Scan for the cell matching the given text and deliver its (x, y) coordinate at center. 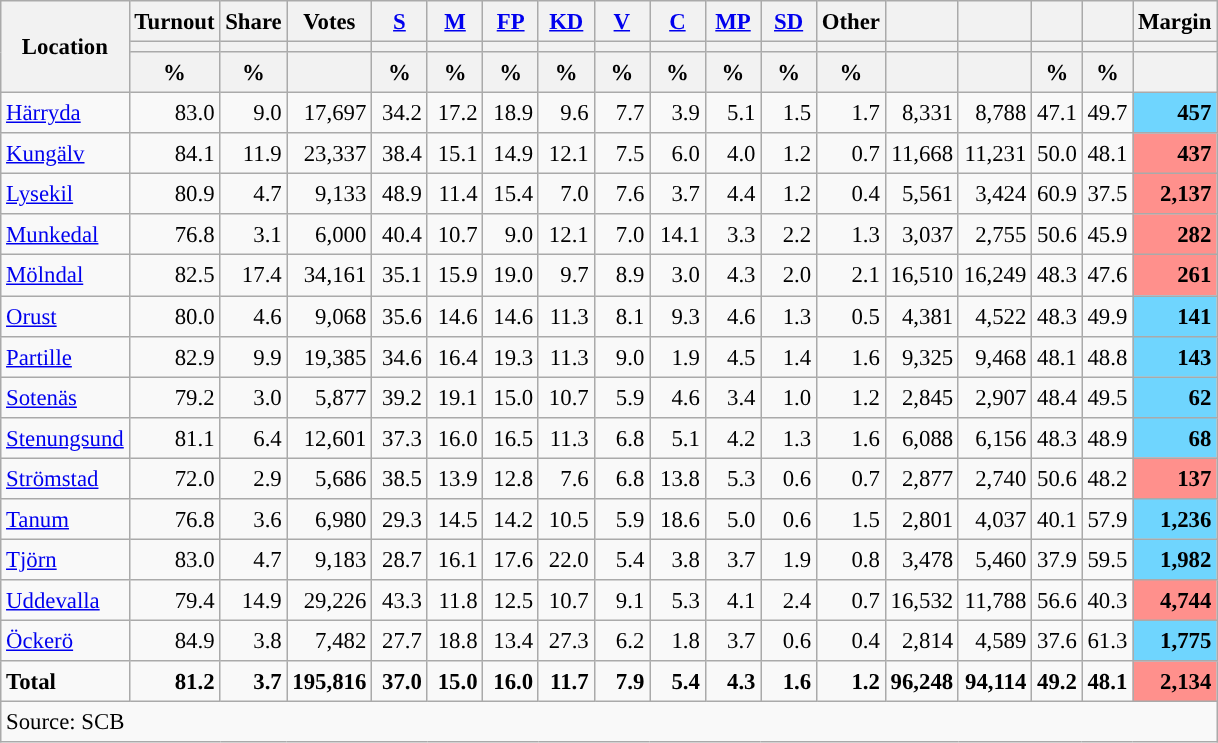
5.0 (733, 520)
2,740 (994, 478)
Öckerö (65, 640)
195,816 (330, 682)
7,482 (330, 640)
6,980 (330, 520)
16,532 (922, 600)
4,522 (994, 316)
9,133 (330, 194)
11,788 (994, 600)
9,325 (922, 356)
61.3 (1107, 640)
47.1 (1057, 114)
6.4 (254, 438)
Other (850, 22)
18.9 (511, 114)
3,478 (922, 560)
13.4 (511, 640)
39.2 (400, 398)
13.8 (678, 478)
457 (1175, 114)
6.2 (622, 640)
35.1 (400, 276)
Orust (65, 316)
Location (65, 47)
5,460 (994, 560)
Lysekil (65, 194)
2.2 (789, 234)
37.0 (400, 682)
16,510 (922, 276)
38.5 (400, 478)
2.1 (850, 276)
Härryda (65, 114)
38.4 (400, 154)
49.7 (1107, 114)
59.5 (1107, 560)
Tjörn (65, 560)
2.4 (789, 600)
8.1 (622, 316)
94,114 (994, 682)
47.6 (1107, 276)
Stenungsund (65, 438)
Uddevalla (65, 600)
1,775 (1175, 640)
Kungälv (65, 154)
19.3 (511, 356)
12.5 (511, 600)
79.2 (174, 398)
9.1 (622, 600)
79.4 (174, 600)
1.8 (678, 640)
16.1 (455, 560)
14.2 (511, 520)
27.3 (566, 640)
2.0 (789, 276)
17.2 (455, 114)
141 (1175, 316)
22.0 (566, 560)
17,697 (330, 114)
37.3 (400, 438)
40.4 (400, 234)
14.1 (678, 234)
4.1 (733, 600)
2,907 (994, 398)
2,755 (994, 234)
15.9 (455, 276)
15.1 (455, 154)
13.9 (455, 478)
3.1 (254, 234)
16.4 (455, 356)
3,037 (922, 234)
18.6 (678, 520)
8.9 (622, 276)
282 (1175, 234)
4.0 (733, 154)
57.9 (1107, 520)
50.0 (1057, 154)
0.5 (850, 316)
10.5 (566, 520)
7.5 (622, 154)
9.9 (254, 356)
9,468 (994, 356)
11,668 (922, 154)
SD (789, 22)
1.7 (850, 114)
37.5 (1107, 194)
62 (1175, 398)
2,801 (922, 520)
3.6 (254, 520)
28.7 (400, 560)
2.9 (254, 478)
48.8 (1107, 356)
34.2 (400, 114)
Mölndal (65, 276)
84.1 (174, 154)
M (455, 22)
Tanum (65, 520)
40.3 (1107, 600)
56.6 (1057, 600)
S (400, 22)
19.1 (455, 398)
84.9 (174, 640)
KD (566, 22)
3,424 (994, 194)
11,231 (994, 154)
Partille (65, 356)
143 (1175, 356)
Votes (330, 22)
1,982 (1175, 560)
9.7 (566, 276)
35.6 (400, 316)
49.9 (1107, 316)
48.2 (1107, 478)
1.0 (789, 398)
19.0 (511, 276)
2,134 (1175, 682)
Share (254, 22)
4.2 (733, 438)
4.5 (733, 356)
4,589 (994, 640)
FP (511, 22)
3.9 (678, 114)
11.7 (566, 682)
7.9 (622, 682)
11.8 (455, 600)
37.6 (1057, 640)
37.9 (1057, 560)
49.2 (1057, 682)
23,337 (330, 154)
34.6 (400, 356)
2,877 (922, 478)
6,156 (994, 438)
Sotenäs (65, 398)
Margin (1175, 22)
80.0 (174, 316)
19,385 (330, 356)
17.6 (511, 560)
0.8 (850, 560)
49.5 (1107, 398)
4,037 (994, 520)
34,161 (330, 276)
29.3 (400, 520)
5,686 (330, 478)
5,877 (330, 398)
V (622, 22)
9,183 (330, 560)
2,137 (1175, 194)
Turnout (174, 22)
45.9 (1107, 234)
9.3 (678, 316)
27.7 (400, 640)
4,744 (1175, 600)
6.0 (678, 154)
MP (733, 22)
3.4 (733, 398)
Munkedal (65, 234)
17.4 (254, 276)
1.4 (789, 356)
18.8 (455, 640)
15.4 (511, 194)
1,236 (1175, 520)
2,845 (922, 398)
437 (1175, 154)
2,814 (922, 640)
261 (1175, 276)
9.6 (566, 114)
4,381 (922, 316)
82.9 (174, 356)
Total (65, 682)
9,068 (330, 316)
40.1 (1057, 520)
72.0 (174, 478)
81.2 (174, 682)
6,088 (922, 438)
29,226 (330, 600)
Source: SCB (609, 722)
48.4 (1057, 398)
8,788 (994, 114)
7.7 (622, 114)
12.8 (511, 478)
82.5 (174, 276)
60.9 (1057, 194)
11.9 (254, 154)
3.3 (733, 234)
6,000 (330, 234)
5,561 (922, 194)
12,601 (330, 438)
4.4 (733, 194)
137 (1175, 478)
8,331 (922, 114)
C (678, 22)
16,249 (994, 276)
43.3 (400, 600)
Strömstad (65, 478)
14.5 (455, 520)
80.9 (174, 194)
16.5 (511, 438)
96,248 (922, 682)
81.1 (174, 438)
11.4 (455, 194)
68 (1175, 438)
